Provide the (X, Y) coordinate of the cell's center where the given text is located.  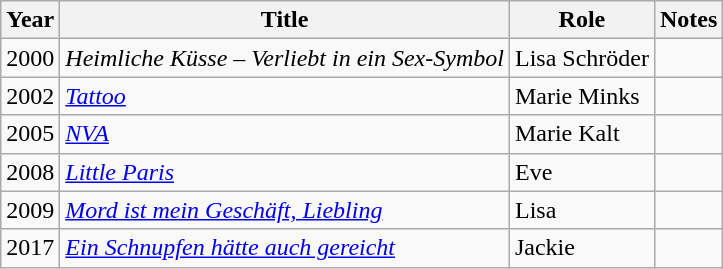
2017 (30, 248)
Title (285, 20)
Notes (688, 20)
Lisa (582, 210)
Lisa Schröder (582, 58)
Role (582, 20)
Jackie (582, 248)
Eve (582, 172)
Little Paris (285, 172)
Tattoo (285, 96)
Year (30, 20)
Ein Schnupfen hätte auch gereicht (285, 248)
2002 (30, 96)
Mord ist mein Geschäft, Liebling (285, 210)
Heimliche Küsse – Verliebt in ein Sex-Symbol (285, 58)
2008 (30, 172)
2009 (30, 210)
2005 (30, 134)
Marie Minks (582, 96)
2000 (30, 58)
NVA (285, 134)
Marie Kalt (582, 134)
